Extract the (X, Y) coordinate from the center of the cell holding the provided text.  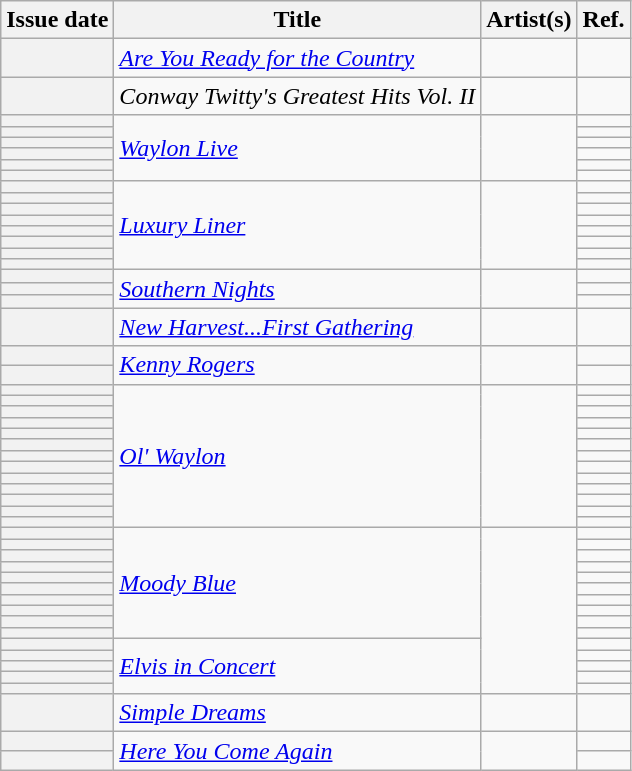
Ref. (604, 20)
Issue date (58, 20)
Kenny Rogers (298, 365)
Artist(s) (529, 20)
Title (298, 20)
Ol' Waylon (298, 456)
Southern Nights (298, 289)
Here You Come Again (298, 751)
Conway Twitty's Greatest Hits Vol. II (298, 96)
Elvis in Concert (298, 666)
Moody Blue (298, 584)
Waylon Live (298, 148)
Simple Dreams (298, 713)
Luxury Liner (298, 225)
New Harvest...First Gathering (298, 327)
Are You Ready for the Country (298, 58)
